From the cell containing the given text, extract its center point as [x, y] coordinate. 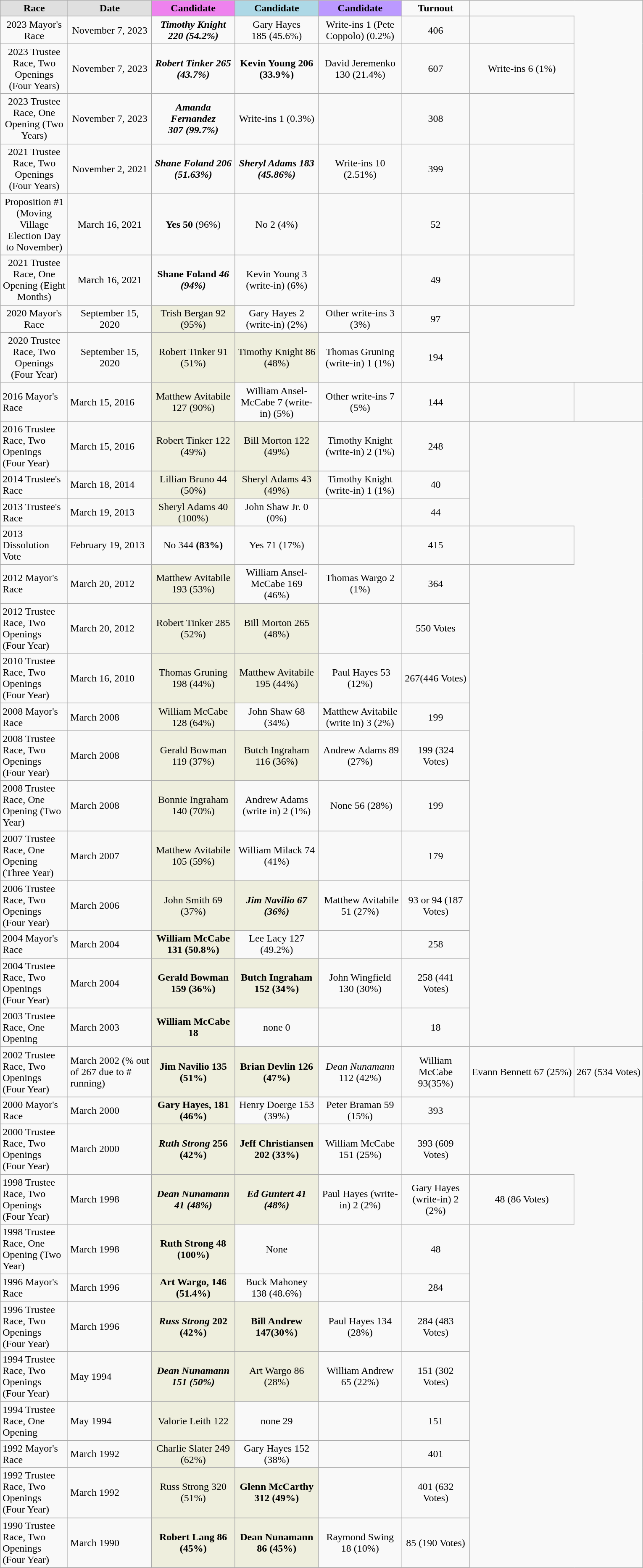
John Shaw Jr. 0 (0%) [277, 512]
Timothy Knight 86 (48%) [277, 357]
2010 Trustee Race, Two Openings (Four Year) [34, 678]
2012 Trustee Race, Two Openings (Four Year) [34, 629]
2008 Trustee Race, Two Openings (Four Year) [34, 755]
Thomas Gruning (write-in) 1 (1%) [361, 357]
364 [435, 584]
Yes 71 (17%) [277, 545]
Jim Navilio 135 (51%) [193, 1071]
267 (534 Votes) [609, 1071]
March 2007 [110, 855]
550 Votes [435, 629]
2003 Trustee Race, One Opening [34, 1027]
William McCabe 18 [193, 1027]
Proposition #1 (Moving Village Election Day to November) [34, 224]
2013 Dissolution Vote [34, 545]
March 2002 (% out of 267 due to # running) [110, 1071]
February 19, 2013 [110, 545]
William Andrew 65 (22%) [361, 1376]
William McCabe 128 (64%) [193, 717]
Ruth Strong 256 (42%) [193, 1149]
Gary Hayes (write-in) 2 (2%) [435, 1199]
March 2003 [110, 1027]
Other write-ins 7 (5%) [361, 402]
Valorie Leith 122 [193, 1421]
248 [435, 446]
Russ Strong 202 (42%) [193, 1327]
Dean Nunamann 151 (50%) [193, 1376]
Write-ins 10 (2.51%) [361, 169]
Charlie Slater 249 (62%) [193, 1454]
Bill Andrew 147(30%) [277, 1327]
48 (86 Votes) [522, 1199]
2014 Trustee's Race [34, 485]
Matthew Avitabile 193 (53%) [193, 584]
Thomas Gruning 198 (44%) [193, 678]
Thomas Wargo 2 (1%) [361, 584]
Write-ins 1 (Pete Coppolo) (0.2%) [361, 30]
415 [435, 545]
2023 Trustee Race, One Opening (Two Years) [34, 118]
Trish Bergan 92 (95%) [193, 318]
Paul Hayes (write-in) 2 (2%) [361, 1199]
Henry Doerge 153 (39%) [277, 1110]
2004 Mayor's Race [34, 944]
393 (609 Votes) [435, 1149]
Gary Hayes 2 (write-in) (2%) [277, 318]
Gary Hayes 152 (38%) [277, 1454]
Shane Foland 206 (51.63%) [193, 169]
Peter Braman 59 (15%) [361, 1110]
John Shaw 68 (34%) [277, 717]
2007 Trustee Race, One Opening (Three Year) [34, 855]
Ed Guntert 41 (48%) [277, 1199]
199 (324 Votes) [435, 755]
Buck Mahoney 138 (48.6%) [277, 1288]
1994 Trustee Race, One Opening [34, 1421]
52 [435, 224]
267(446 Votes) [435, 678]
Sheryl Adams 183 (45.86%) [277, 169]
Timothy Knight (write-in) 2 (1%) [361, 446]
March 16, 2010 [110, 678]
18 [435, 1027]
Andrew Adams 89 (27%) [361, 755]
284 [435, 1288]
Glenn McCarthy 312 (49%) [277, 1492]
1992 Trustee Race, Two Openings (Four Year) [34, 1492]
Sheryl Adams 43 (49%) [277, 485]
William Milack 74 (41%) [277, 855]
November 2, 2021 [110, 169]
49 [435, 280]
Robert Lang 86 (45%) [193, 1543]
William Ansel-McCabe 169 (46%) [277, 584]
1996 Trustee Race, Two Openings (Four Year) [34, 1327]
Kevin Young 206 (33.9%) [277, 69]
2020 Mayor's Race [34, 318]
Sheryl Adams 40 (100%) [193, 512]
Russ Strong 320 (51%) [193, 1492]
Write-ins 1 (0.3%) [277, 118]
Robert Tinker 285 (52%) [193, 629]
2013 Trustee's Race [34, 512]
none 29 [277, 1421]
Brian Devlin 126 (47%) [277, 1071]
Dean Nunamann 112 (42%) [361, 1071]
1992 Mayor's Race [34, 1454]
607 [435, 69]
None 56 (28%) [361, 806]
Bill Morton 122 (49%) [277, 446]
Andrew Adams (write in) 2 (1%) [277, 806]
David Jeremenko 130 (21.4%) [361, 69]
William McCabe 93(35%) [435, 1071]
1996 Mayor's Race [34, 1288]
Gary Hayes185 (45.6%) [277, 30]
Matthew Avitabile 195 (44%) [277, 678]
1994 Trustee Race, Two Openings (Four Year) [34, 1376]
Paul Hayes 134 (28%) [361, 1327]
258 [435, 944]
Gerald Bowman 159 (36%) [193, 983]
97 [435, 318]
Gary Hayes, 181 (46%) [193, 1110]
2023 Trustee Race, Two Openings (Four Years) [34, 69]
Robert Tinker 91 (51%) [193, 357]
Timothy Knight 220 (54.2%) [193, 30]
Timothy Knight (write-in) 1 (1%) [361, 485]
William McCabe 131 (50.8%) [193, 944]
151 [435, 1421]
Bonnie Ingraham 140 (70%) [193, 806]
2008 Trustee Race, One Opening (Two Year) [34, 806]
2023 Mayor's Race [34, 30]
2008 Mayor's Race [34, 717]
179 [435, 855]
2021 Trustee Race, Two Openings (Four Years) [34, 169]
Jeff Christiansen 202 (33%) [277, 1149]
2000 Mayor's Race [34, 1110]
Matthew Avitabile 127 (90%) [193, 402]
March 1990 [110, 1543]
none 0 [277, 1027]
Shane Foland 46 (94%) [193, 280]
284 (483 Votes) [435, 1327]
Robert Tinker 122 (49%) [193, 446]
Dean Nunamann 41 (48%) [193, 1199]
Yes 50 (96%) [193, 224]
2021 Trustee Race, One Opening (Eight Months) [34, 280]
Robert Tinker 265 (43.7%) [193, 69]
Race [34, 8]
194 [435, 357]
Raymond Swing 18 (10%) [361, 1543]
No 344 (83%) [193, 545]
March 2006 [110, 906]
1998 Trustee Race, Two Openings (Four Year) [34, 1199]
Art Wargo 86 (28%) [277, 1376]
Evann Bennett 67 (25%) [522, 1071]
No 2 (4%) [277, 224]
William McCabe 151 (25%) [361, 1149]
308 [435, 118]
Matthew Avitabile 105 (59%) [193, 855]
2016 Mayor's Race [34, 402]
Matthew Avitabile (write in) 3 (2%) [361, 717]
2000 Trustee Race, Two Openings (Four Year) [34, 1149]
Gerald Bowman 119 (37%) [193, 755]
Matthew Avitabile 51 (27%) [361, 906]
1990 Trustee Race, Two Openings (Four Year) [34, 1543]
Bill Morton 265 (48%) [277, 629]
151 (302 Votes) [435, 1376]
406 [435, 30]
2012 Mayor's Race [34, 584]
399 [435, 169]
March 18, 2014 [110, 485]
93 or 94 (187 Votes) [435, 906]
Kevin Young 3 (write-in) (6%) [277, 280]
John Smith 69 (37%) [193, 906]
Ruth Strong 48 (100%) [193, 1250]
Butch Ingraham 152 (34%) [277, 983]
2002 Trustee Race, Two Openings (Four Year) [34, 1071]
401 (632 Votes) [435, 1492]
Write-ins 6 (1%) [522, 69]
2004 Trustee Race, Two Openings (Four Year) [34, 983]
85 (190 Votes) [435, 1543]
1998 Trustee Race, One Opening (Two Year) [34, 1250]
2016 Trustee Race, Two Openings (Four Year) [34, 446]
401 [435, 1454]
144 [435, 402]
Jim Navilio 67 (36%) [277, 906]
44 [435, 512]
Paul Hayes 53 (12%) [361, 678]
Dean Nunamann 86 (45%) [277, 1543]
2020 Trustee Race, Two Openings (Four Year) [34, 357]
March 19, 2013 [110, 512]
48 [435, 1250]
None [277, 1250]
Lee Lacy 127 (49.2%) [277, 944]
Butch Ingraham 116 (36%) [277, 755]
Art Wargo, 146 (51.4%) [193, 1288]
Other write-ins 3 (3%) [361, 318]
Date [110, 8]
William Ansel-McCabe 7 (write-in) (5%) [277, 402]
Turnout [435, 8]
258 (441 Votes) [435, 983]
John Wingfield 130 (30%) [361, 983]
393 [435, 1110]
Lillian Bruno 44 (50%) [193, 485]
40 [435, 485]
2006 Trustee Race, Two Openings (Four Year) [34, 906]
Amanda Fernandez307 (99.7%) [193, 118]
